Determine the (x, y) coordinate at the center of the cell enclosing the given text.  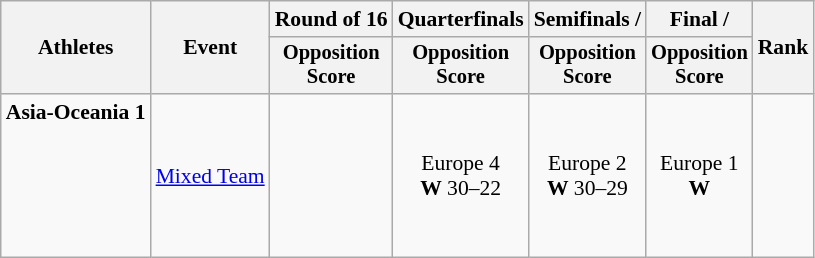
Semifinals / (588, 19)
Mixed Team (210, 176)
Asia-Oceania 1 (76, 176)
Athletes (76, 48)
Europe 1W (700, 176)
Europe 2W 30–29 (588, 176)
Round of 16 (332, 19)
Final / (700, 19)
Event (210, 48)
Europe 4W 30–22 (461, 176)
Rank (784, 48)
Quarterfinals (461, 19)
